From the cell containing the given text, extract its center point as [X, Y] coordinate. 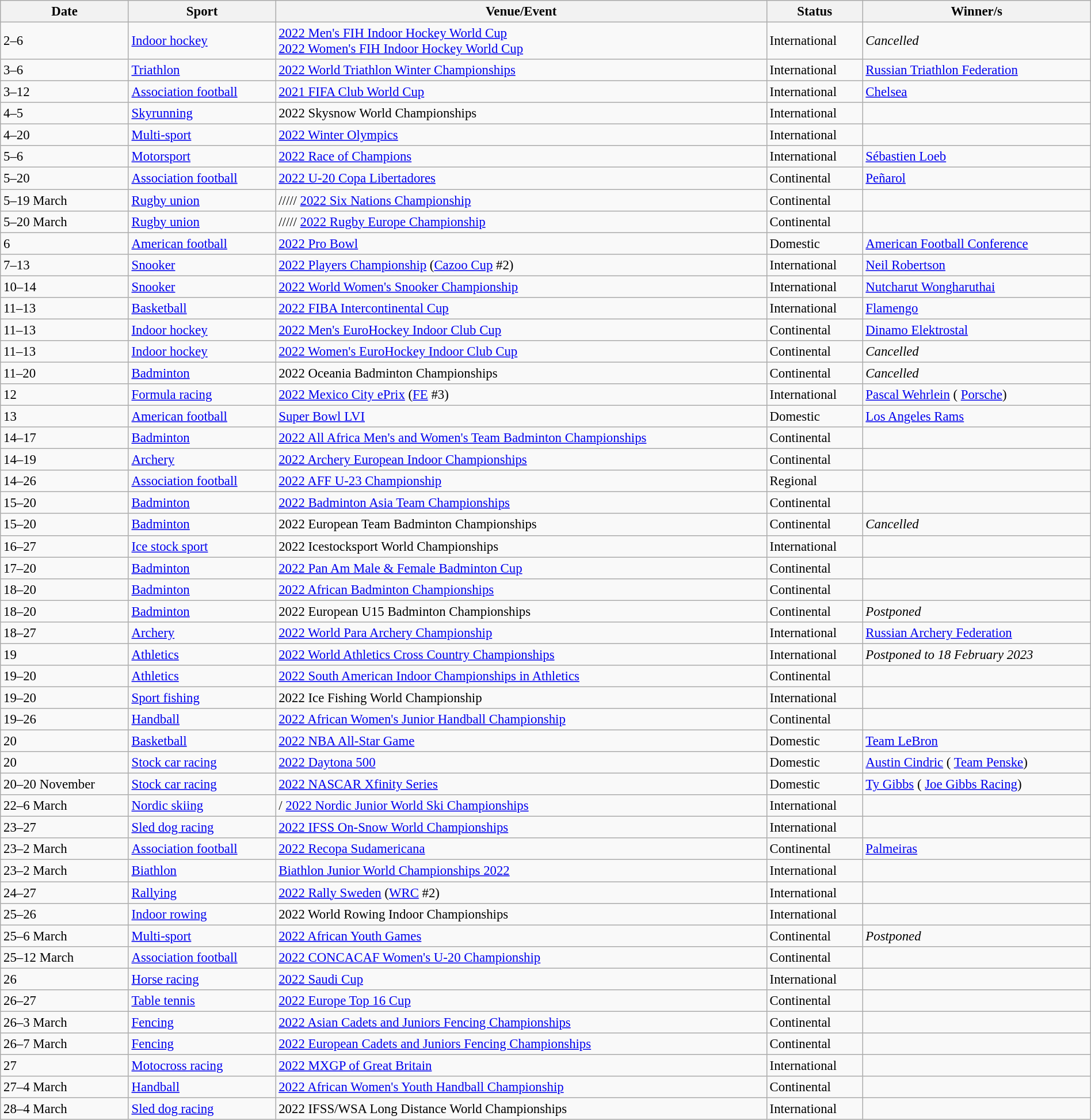
12 [64, 395]
2022 South American Indoor Championships in Athletics [521, 676]
Postponed to 18 February 2023 [976, 654]
Triathlon [202, 70]
2022 African Women's Junior Handball Championship [521, 719]
Table tennis [202, 1001]
2022 Pro Bowl [521, 243]
2022 CONCACAF Women's U-20 Championship [521, 957]
2022 AFF U-23 Championship [521, 481]
2022 European Cadets and Juniors Fencing Championships [521, 1044]
2022 European Team Badminton Championships [521, 525]
2022 African Women's Youth Handball Championship [521, 1087]
2022 NASCAR Xfinity Series [521, 784]
16–27 [64, 546]
///// 2022 Six Nations Championship [521, 200]
Peñarol [976, 178]
2022 Men's FIH Indoor Hockey World Cup 2022 Women's FIH Indoor Hockey World Cup [521, 41]
19 [64, 654]
13 [64, 417]
Biathlon Junior World Championships 2022 [521, 871]
2022 Ice Fishing World Championship [521, 698]
5–20 March [64, 222]
///// 2022 Rugby Europe Championship [521, 222]
Indoor rowing [202, 914]
17–20 [64, 568]
2022 Icestocksport World Championships [521, 546]
/ 2022 Nordic Junior World Ski Championships [521, 806]
2022 FIBA Intercontinental Cup [521, 308]
Nutcharut Wongharuthai [976, 287]
2022 Rally Sweden (WRC #2) [521, 893]
Formula racing [202, 395]
2022 Asian Cadets and Juniors Fencing Championships [521, 1022]
26 [64, 979]
3–6 [64, 70]
2022 NBA All-Star Game [521, 741]
Austin Cindric ( Team Penske) [976, 763]
2022 Oceania Badminton Championships [521, 373]
14–17 [64, 438]
Ice stock sport [202, 546]
2022 Europe Top 16 Cup [521, 1001]
2022 Skysnow World Championships [521, 113]
Date [64, 12]
2022 World Para Archery Championship [521, 633]
Ty Gibbs ( Joe Gibbs Racing) [976, 784]
2022 World Rowing Indoor Championships [521, 914]
10–14 [64, 287]
2022 Women's EuroHockey Indoor Club Cup [521, 352]
Chelsea [976, 92]
Team LeBron [976, 741]
Winner/s [976, 12]
American Football Conference [976, 243]
Pascal Wehrlein ( Porsche) [976, 395]
22–6 March [64, 806]
2022 Archery European Indoor Championships [521, 460]
2022 African Badminton Championships [521, 589]
25–6 March [64, 936]
Motorsport [202, 157]
28–4 March [64, 1109]
4–5 [64, 113]
Dinamo Elektrostal [976, 330]
Skyrunning [202, 113]
25–26 [64, 914]
20–20 November [64, 784]
2022 Pan Am Male & Female Badminton Cup [521, 568]
2022 European U15 Badminton Championships [521, 611]
5–19 March [64, 200]
18–27 [64, 633]
26–7 March [64, 1044]
2022 Mexico City ePrix (FE #3) [521, 395]
Flamengo [976, 308]
14–19 [64, 460]
5–6 [64, 157]
14–26 [64, 481]
Los Angeles Rams [976, 417]
Nordic skiing [202, 806]
2022 IFSS On-Snow World Championships [521, 828]
2022 IFSS/WSA Long Distance World Championships [521, 1109]
2022 World Triathlon Winter Championships [521, 70]
4–20 [64, 135]
2022 U-20 Copa Libertadores [521, 178]
11–20 [64, 373]
2022 World Athletics Cross Country Championships [521, 654]
2022 All Africa Men's and Women's Team Badminton Championships [521, 438]
2021 FIFA Club World Cup [521, 92]
Status [815, 12]
7–13 [64, 265]
2022 African Youth Games [521, 936]
26–3 March [64, 1022]
Russian Archery Federation [976, 633]
2022 Race of Champions [521, 157]
Palmeiras [976, 849]
Sport [202, 12]
Russian Triathlon Federation [976, 70]
2022 Winter Olympics [521, 135]
Motocross racing [202, 1065]
25–12 March [64, 957]
6 [64, 243]
Sport fishing [202, 698]
Rallying [202, 893]
2–6 [64, 41]
Neil Robertson [976, 265]
2022 Saudi Cup [521, 979]
23–27 [64, 828]
24–27 [64, 893]
2022 Players Championship (Cazoo Cup #2) [521, 265]
Super Bowl LVI [521, 417]
19–26 [64, 719]
2022 Badminton Asia Team Championships [521, 503]
3–12 [64, 92]
27 [64, 1065]
2022 MXGP of Great Britain [521, 1065]
5–20 [64, 178]
Biathlon [202, 871]
Venue/Event [521, 12]
2022 Men's EuroHockey Indoor Club Cup [521, 330]
2022 World Women's Snooker Championship [521, 287]
Sébastien Loeb [976, 157]
2022 Daytona 500 [521, 763]
27–4 March [64, 1087]
Horse racing [202, 979]
2022 Recopa Sudamericana [521, 849]
Regional [815, 481]
26–27 [64, 1001]
